Scan for the cell matching the given text and deliver its [X, Y] coordinate at center. 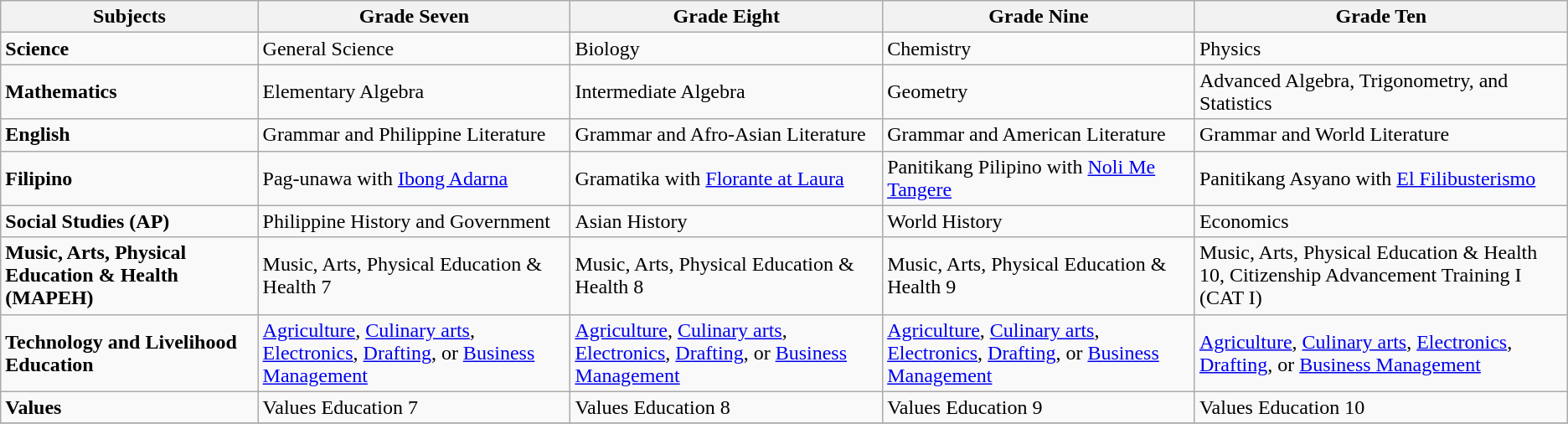
Intermediate Algebra [727, 92]
Pag-unawa with Ibong Adarna [414, 178]
Mathematics [129, 92]
Music, Arts, Physical Education & Health 9 [1039, 276]
Subjects [129, 17]
Social Studies (AP) [129, 221]
Grade Seven [414, 17]
Grammar and Philippine Literature [414, 135]
Grammar and World Literature [1380, 135]
Values Education 7 [414, 407]
General Science [414, 49]
Values Education 8 [727, 407]
Science [129, 49]
Music, Arts, Physical Education & Health 8 [727, 276]
Grade Nine [1039, 17]
Grammar and Afro-Asian Literature [727, 135]
Biology [727, 49]
Values Education 9 [1039, 407]
Asian History [727, 221]
Economics [1380, 221]
Music, Arts, Physical Education & Health (MAPEH) [129, 276]
Gramatika with Florante at Laura [727, 178]
Music, Arts, Physical Education & Health 10, Citizenship Advancement Training I (CAT I) [1380, 276]
Technology and Livelihood Education [129, 353]
Music, Arts, Physical Education & Health 7 [414, 276]
Grammar and American Literature [1039, 135]
Values Education 10 [1380, 407]
Values [129, 407]
Elementary Algebra [414, 92]
Physics [1380, 49]
Grade Ten [1380, 17]
Geometry [1039, 92]
Grade Eight [727, 17]
Chemistry [1039, 49]
Panitikang Asyano with El Filibusterismo [1380, 178]
English [129, 135]
Philippine History and Government [414, 221]
Filipino [129, 178]
World History [1039, 221]
Panitikang Pilipino with Noli Me Tangere [1039, 178]
Advanced Algebra, Trigonometry, and Statistics [1380, 92]
